Provide the (X, Y) coordinate of the cell's center where the given text is located.  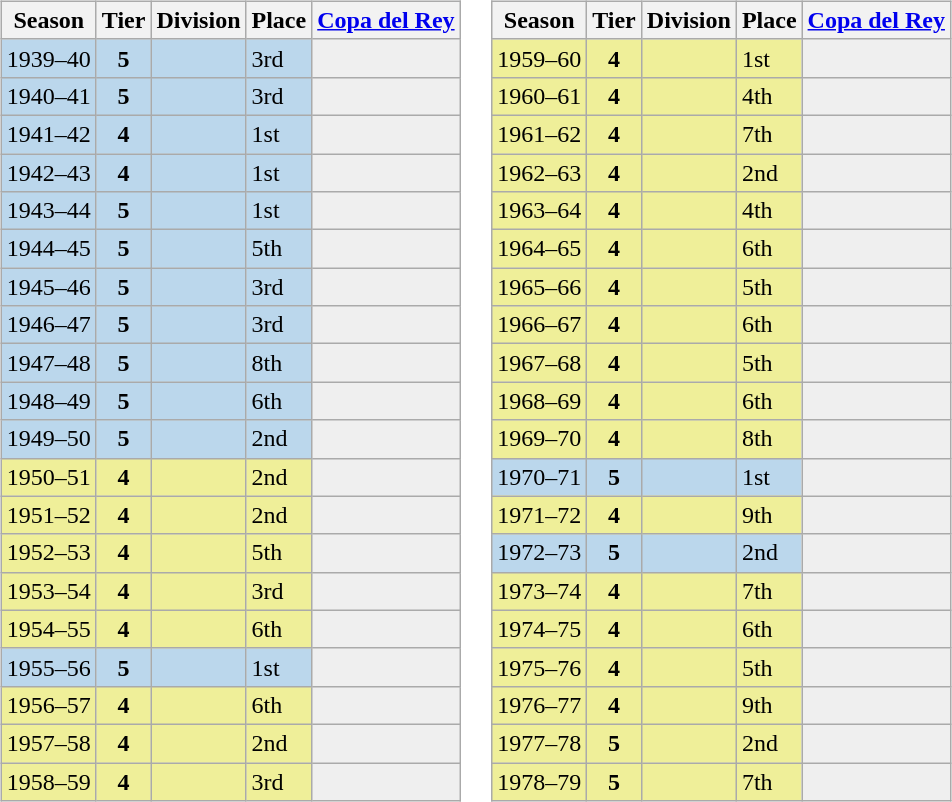
1949–50 (48, 439)
1965–66 (540, 287)
1971–72 (540, 515)
1972–73 (540, 553)
1954–55 (48, 629)
1940–41 (48, 96)
1939–40 (48, 58)
1956–57 (48, 705)
1948–49 (48, 401)
1964–65 (540, 249)
1943–44 (48, 211)
1968–69 (540, 401)
1977–78 (540, 743)
1966–67 (540, 325)
1974–75 (540, 629)
1963–64 (540, 211)
1978–79 (540, 781)
1947–48 (48, 363)
1973–74 (540, 591)
1955–56 (48, 667)
1961–62 (540, 134)
1957–58 (48, 743)
1951–52 (48, 515)
1967–68 (540, 363)
1942–43 (48, 173)
1976–77 (540, 705)
1969–70 (540, 439)
1970–71 (540, 477)
1941–42 (48, 134)
1944–45 (48, 249)
1959–60 (540, 58)
1952–53 (48, 553)
1946–47 (48, 325)
1950–51 (48, 477)
1962–63 (540, 173)
1958–59 (48, 781)
1975–76 (540, 667)
1960–61 (540, 96)
1945–46 (48, 287)
1953–54 (48, 591)
